Locate the cell with the specified text and output its (x, y) center coordinate. 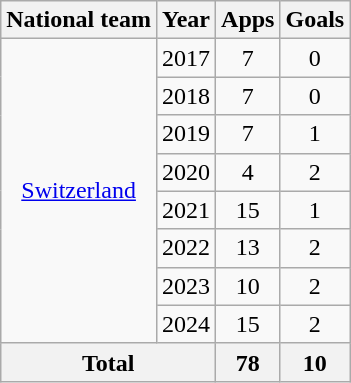
2019 (186, 134)
2018 (186, 96)
Apps (248, 20)
2023 (186, 286)
2022 (186, 248)
2021 (186, 210)
2020 (186, 172)
2024 (186, 324)
National team (79, 20)
78 (248, 362)
Goals (315, 20)
Year (186, 20)
Total (108, 362)
2017 (186, 58)
4 (248, 172)
Switzerland (79, 191)
13 (248, 248)
